Output the [x, y] coordinate of the center of the cell containing the given text.  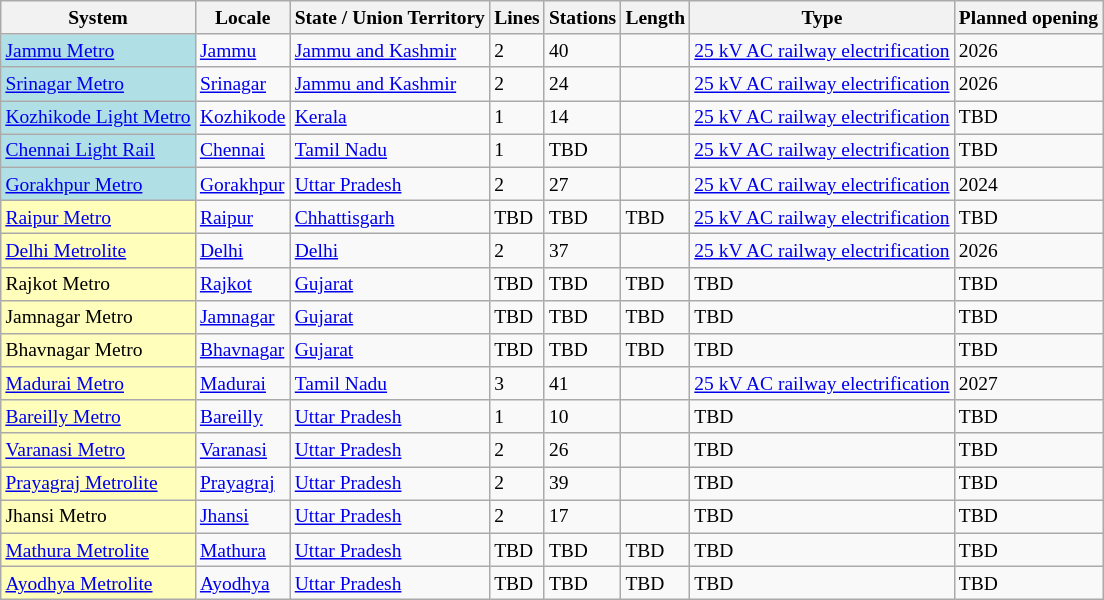
Lines [518, 18]
2024 [1028, 184]
Type [822, 18]
26 [582, 450]
Prayagraj Metrolite [98, 484]
Jammu [242, 50]
Raipur Metro [98, 216]
State / Union Territory [390, 18]
Jamnagar [242, 316]
Jhansi Metro [98, 516]
Kozhikode [242, 118]
14 [582, 118]
Length [656, 18]
Chennai [242, 150]
Madurai Metro [98, 384]
Gorakhpur [242, 184]
Madurai [242, 384]
Delhi Metrolite [98, 250]
Stations [582, 18]
Chennai Light Rail [98, 150]
Rajkot Metro [98, 284]
Srinagar Metro [98, 84]
3 [518, 384]
Kerala [390, 118]
39 [582, 484]
Rajkot [242, 284]
17 [582, 516]
Varanasi [242, 450]
Bhavnagar [242, 350]
Bhavnagar Metro [98, 350]
27 [582, 184]
Raipur [242, 216]
Ayodhya [242, 584]
Jamnagar Metro [98, 316]
Varanasi Metro [98, 450]
Mathura Metrolite [98, 550]
2027 [1028, 384]
Kozhikode Light Metro [98, 118]
Bareilly Metro [98, 416]
Gorakhpur Metro [98, 184]
37 [582, 250]
10 [582, 416]
Locale [242, 18]
Srinagar [242, 84]
System [98, 18]
Chhattisgarh [390, 216]
40 [582, 50]
Jhansi [242, 516]
Bareilly [242, 416]
Mathura [242, 550]
24 [582, 84]
Ayodhya Metrolite [98, 584]
Planned opening [1028, 18]
Jammu Metro [98, 50]
41 [582, 384]
Prayagraj [242, 484]
